Provide the (x, y) coordinate of the cell's center where the given text is located.  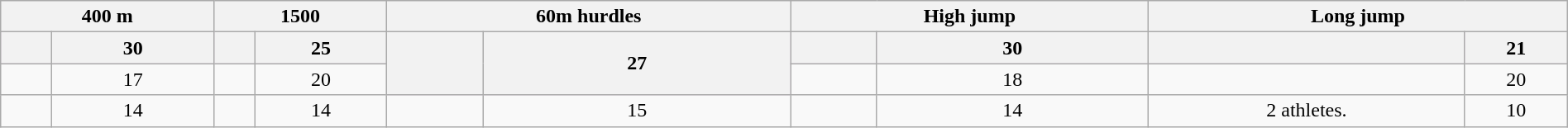
25 (321, 48)
21 (1516, 48)
1500 (301, 17)
17 (133, 79)
2 athletes. (1307, 111)
15 (638, 111)
18 (1012, 79)
10 (1516, 111)
27 (638, 64)
60m hurdles (589, 17)
High jump (969, 17)
400 m (108, 17)
Long jump (1358, 17)
